Provide the (x, y) coordinate of the cell's center where the given text is located.  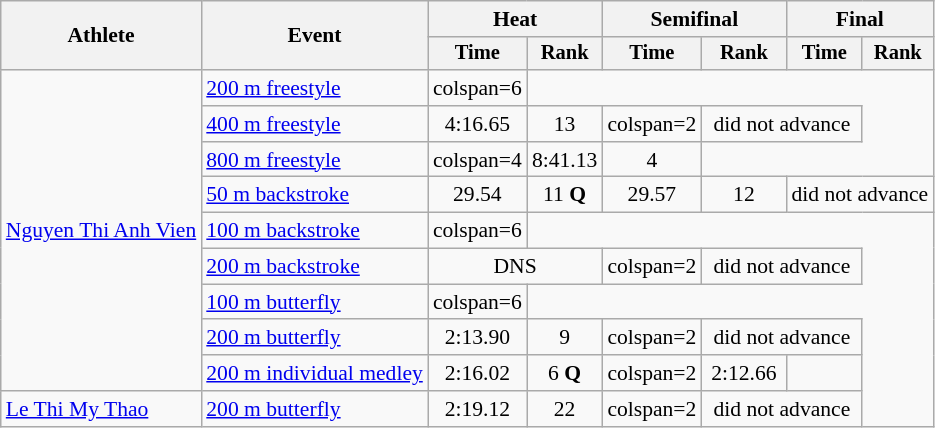
11 Q (564, 195)
8:41.13 (564, 160)
100 m butterfly (314, 302)
13 (564, 124)
12 (744, 195)
Le Thi My Thao (102, 409)
Athlete (102, 36)
Final (860, 19)
29.57 (652, 195)
Event (314, 36)
colspan=4 (478, 160)
2:19.12 (478, 409)
200 m freestyle (314, 88)
6 Q (564, 373)
DNS (516, 267)
200 m backstroke (314, 267)
29.54 (478, 195)
22 (564, 409)
400 m freestyle (314, 124)
100 m backstroke (314, 231)
4:16.65 (478, 124)
Nguyen Thi Anh Vien (102, 230)
800 m freestyle (314, 160)
200 m individual medley (314, 373)
2:13.90 (478, 338)
Heat (516, 19)
Semifinal (694, 19)
4 (652, 160)
50 m backstroke (314, 195)
9 (564, 338)
2:16.02 (478, 373)
2:12.66 (744, 373)
